For the text-containing cell, return its midpoint in [x, y] coordinate format. 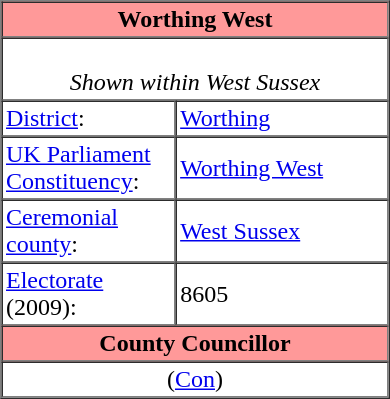
Shown within West Sussex [196, 70]
(Con) [196, 380]
8605 [282, 294]
District: [89, 118]
Electorate (2009): [89, 294]
West Sussex [282, 232]
Ceremonial county: [89, 232]
UK Parliament Constituency: [89, 168]
County Councillor [196, 344]
Worthing [282, 118]
